Locate the cell with the specified text and output its [X, Y] center coordinate. 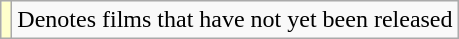
Denotes films that have not yet been released [235, 20]
